Pinpoint the cell where the given text exists, returning its (x, y) midpoint coordinate. 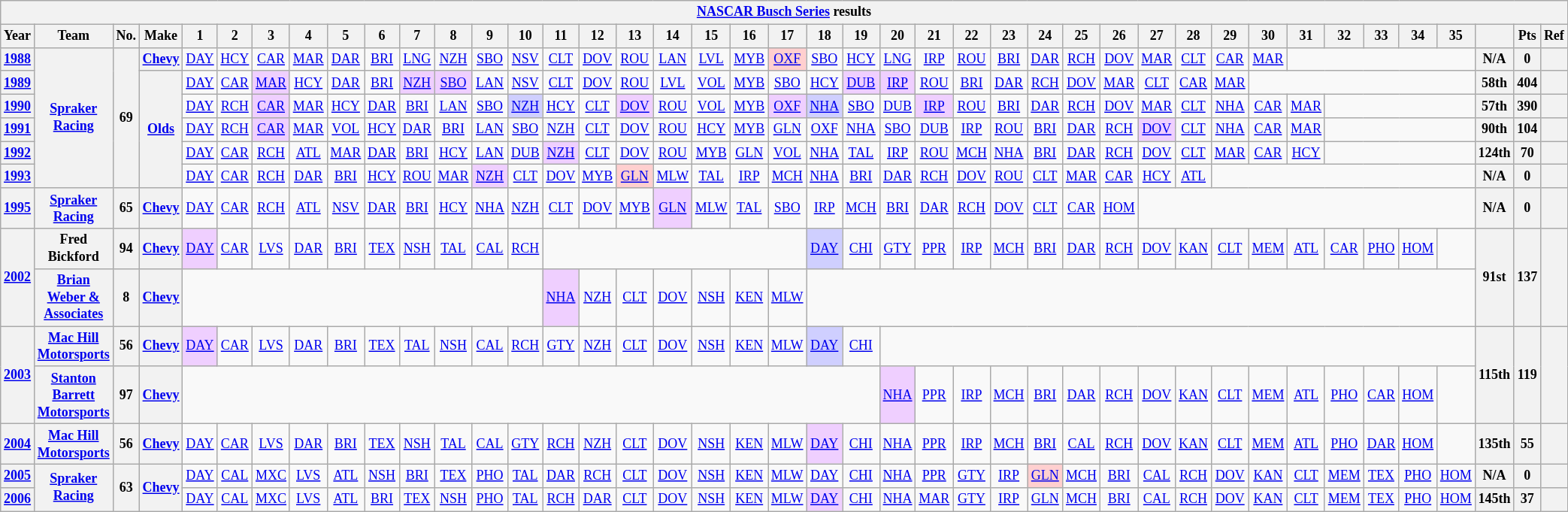
6 (382, 36)
65 (126, 208)
22 (972, 36)
58th (1494, 83)
2002 (18, 277)
Brian Weber & Associates (74, 297)
404 (1527, 83)
69 (126, 117)
33 (1382, 36)
Year (18, 36)
1989 (18, 83)
3 (271, 36)
1993 (18, 176)
25 (1082, 36)
2005 (18, 475)
31 (1306, 36)
11 (561, 36)
19 (861, 36)
9 (490, 36)
137 (1527, 277)
7 (416, 36)
145th (1494, 499)
15 (711, 36)
1995 (18, 208)
24 (1045, 36)
35 (1455, 36)
Olds (161, 129)
Make (161, 36)
2006 (18, 499)
32 (1344, 36)
30 (1268, 36)
1988 (18, 59)
13 (634, 36)
2003 (18, 375)
Ref (1554, 36)
1990 (18, 105)
18 (825, 36)
57th (1494, 105)
1 (200, 36)
Stanton Barrett Motorsports (74, 395)
2004 (18, 444)
27 (1157, 36)
14 (672, 36)
10 (525, 36)
119 (1527, 375)
29 (1230, 36)
90th (1494, 129)
26 (1118, 36)
115th (1494, 375)
Team (74, 36)
1991 (18, 129)
97 (126, 395)
21 (934, 36)
104 (1527, 129)
4 (308, 36)
37 (1527, 499)
2 (235, 36)
17 (788, 36)
5 (346, 36)
70 (1527, 153)
No. (126, 36)
91st (1494, 277)
23 (1009, 36)
135th (1494, 444)
390 (1527, 105)
63 (126, 487)
94 (126, 249)
1992 (18, 153)
124th (1494, 153)
Fred Bickford (74, 249)
NASCAR Busch Series results (784, 12)
12 (598, 36)
20 (898, 36)
28 (1194, 36)
55 (1527, 444)
Pts (1527, 36)
16 (749, 36)
34 (1418, 36)
